From the cell containing the given text, extract its center point as [x, y] coordinate. 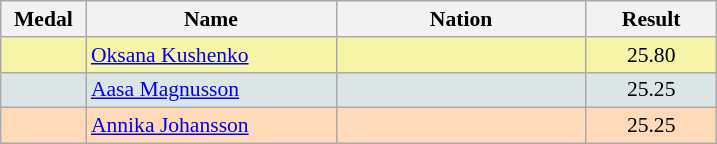
Annika Johansson [211, 126]
Aasa Magnusson [211, 90]
Result [651, 19]
Medal [44, 19]
Oksana Kushenko [211, 55]
Nation [461, 19]
25.80 [651, 55]
Name [211, 19]
